Search for the cell housing the specified text and yield its [x, y] center coordinate. 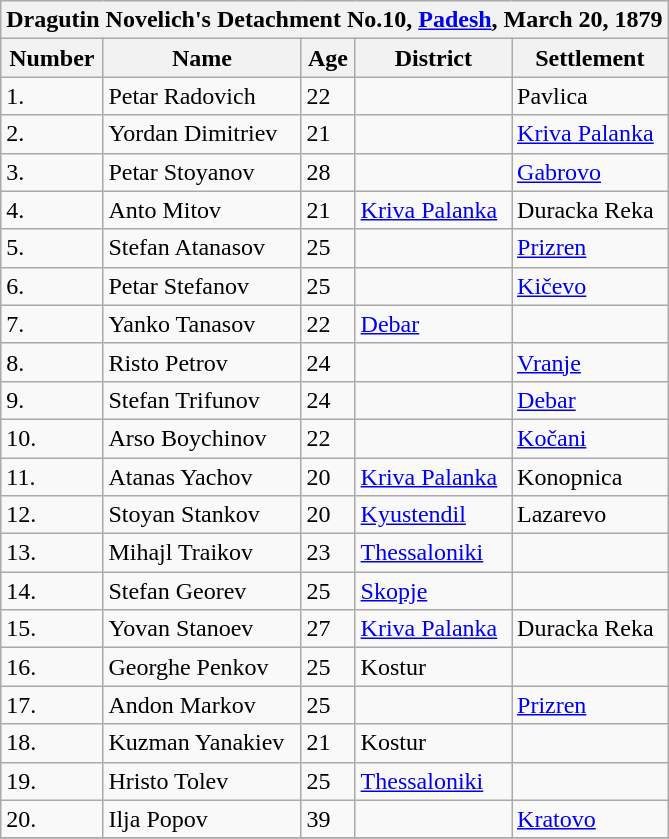
1. [52, 96]
15. [52, 629]
10. [52, 438]
Andon Markov [202, 705]
Age [328, 58]
Yordan Dimitriev [202, 134]
Kyustendil [433, 515]
Petar Stoyanov [202, 172]
3. [52, 172]
9. [52, 400]
Stefan Georev [202, 591]
Settlement [590, 58]
Kratovo [590, 819]
20. [52, 819]
Hristo Tolev [202, 781]
Mihajl Traikov [202, 553]
Name [202, 58]
Lazarevo [590, 515]
Kičevo [590, 286]
Petar Radovich [202, 96]
Number [52, 58]
17. [52, 705]
18. [52, 743]
Anto Mitov [202, 210]
District [433, 58]
6. [52, 286]
12. [52, 515]
Kuzman Yanakiev [202, 743]
Petar Stefanov [202, 286]
Gabrovo [590, 172]
Risto Petrov [202, 362]
5. [52, 248]
Kočani [590, 438]
27 [328, 629]
2. [52, 134]
23 [328, 553]
Atanas Yachov [202, 477]
16. [52, 667]
Konopnica [590, 477]
Yanko Tanasov [202, 324]
Vranje [590, 362]
Stefan Trifunov [202, 400]
39 [328, 819]
Dragutin Novelich's Detachment No.10, Padesh, March 20, 1879 [334, 20]
Stoyan Stankov [202, 515]
4. [52, 210]
11. [52, 477]
Yovan Stanoev [202, 629]
Skopje [433, 591]
28 [328, 172]
Ilja Popov [202, 819]
7. [52, 324]
Pavlica [590, 96]
Arso Boychinov [202, 438]
Stefan Atanasov [202, 248]
19. [52, 781]
13. [52, 553]
8. [52, 362]
14. [52, 591]
Georghe Penkov [202, 667]
